Identify which cell holds the provided text, then report its [x, y] central coordinate. 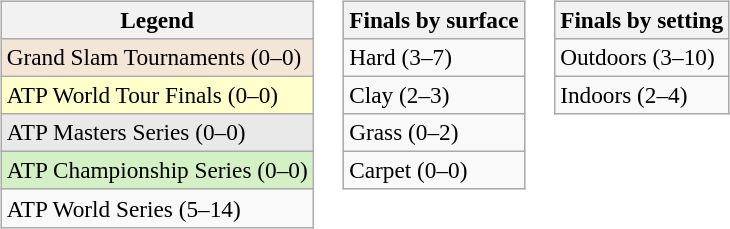
Legend [157, 20]
ATP Championship Series (0–0) [157, 171]
Grass (0–2) [434, 133]
ATP Masters Series (0–0) [157, 133]
Outdoors (3–10) [642, 57]
Hard (3–7) [434, 57]
ATP World Series (5–14) [157, 208]
Carpet (0–0) [434, 171]
Grand Slam Tournaments (0–0) [157, 57]
ATP World Tour Finals (0–0) [157, 95]
Indoors (2–4) [642, 95]
Clay (2–3) [434, 95]
Finals by setting [642, 20]
Finals by surface [434, 20]
